Return (X, Y) of the center of cell containing provided text 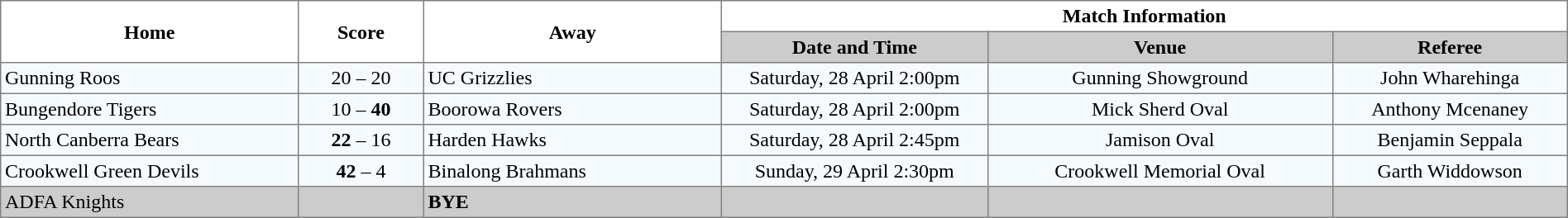
10 – 40 (361, 109)
20 – 20 (361, 78)
Gunning Roos (150, 78)
Benjamin Seppala (1450, 140)
Referee (1450, 47)
Saturday, 28 April 2:45pm (854, 140)
North Canberra Bears (150, 140)
Score (361, 31)
Binalong Brahmans (572, 171)
Crookwell Green Devils (150, 171)
Away (572, 31)
ADFA Knights (150, 202)
Home (150, 31)
BYE (572, 202)
UC Grizzlies (572, 78)
Date and Time (854, 47)
Mick Sherd Oval (1159, 109)
Bungendore Tigers (150, 109)
42 – 4 (361, 171)
John Wharehinga (1450, 78)
22 – 16 (361, 140)
Sunday, 29 April 2:30pm (854, 171)
Venue (1159, 47)
Crookwell Memorial Oval (1159, 171)
Jamison Oval (1159, 140)
Match Information (1145, 17)
Anthony Mcenaney (1450, 109)
Gunning Showground (1159, 78)
Garth Widdowson (1450, 171)
Boorowa Rovers (572, 109)
Harden Hawks (572, 140)
